From the cell containing the given text, extract its center point as (x, y) coordinate. 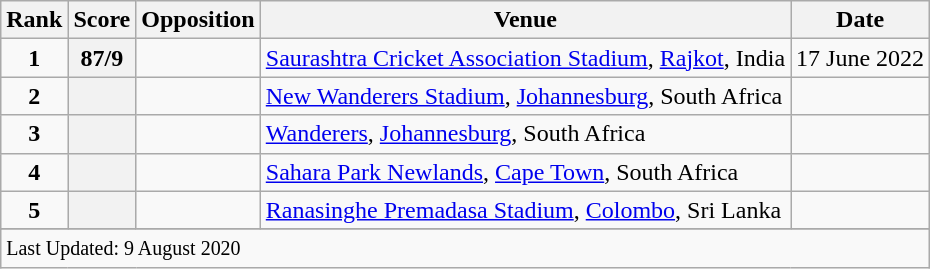
2 (34, 96)
Ranasinghe Premadasa Stadium, Colombo, Sri Lanka (525, 210)
Venue (525, 20)
1 (34, 58)
Opposition (198, 20)
4 (34, 172)
Last Updated: 9 August 2020 (466, 248)
Wanderers, Johannesburg, South Africa (525, 134)
Date (860, 20)
5 (34, 210)
Score (102, 20)
17 June 2022 (860, 58)
87/9 (102, 58)
New Wanderers Stadium, Johannesburg, South Africa (525, 96)
3 (34, 134)
Rank (34, 20)
Saurashtra Cricket Association Stadium, Rajkot, India (525, 58)
Sahara Park Newlands, Cape Town, South Africa (525, 172)
